Search for the cell housing the specified text and yield its (X, Y) center coordinate. 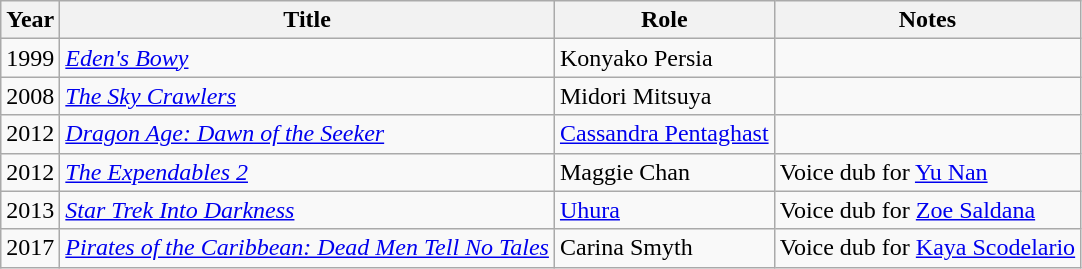
Dragon Age: Dawn of the Seeker (308, 134)
2013 (30, 210)
The Sky Crawlers (308, 96)
Voice dub for Yu Nan (928, 172)
Star Trek Into Darkness (308, 210)
Maggie Chan (664, 172)
Role (664, 20)
Notes (928, 20)
Uhura (664, 210)
Year (30, 20)
Midori Mitsuya (664, 96)
Konyako Persia (664, 58)
Title (308, 20)
Pirates of the Caribbean: Dead Men Tell No Tales (308, 248)
Cassandra Pentaghast (664, 134)
Voice dub for Kaya Scodelario (928, 248)
1999 (30, 58)
2008 (30, 96)
Eden's Bowy (308, 58)
Carina Smyth (664, 248)
2017 (30, 248)
The Expendables 2 (308, 172)
Voice dub for Zoe Saldana (928, 210)
